Detect which cell encompasses the target text, then output its (X, Y) center coordinate. 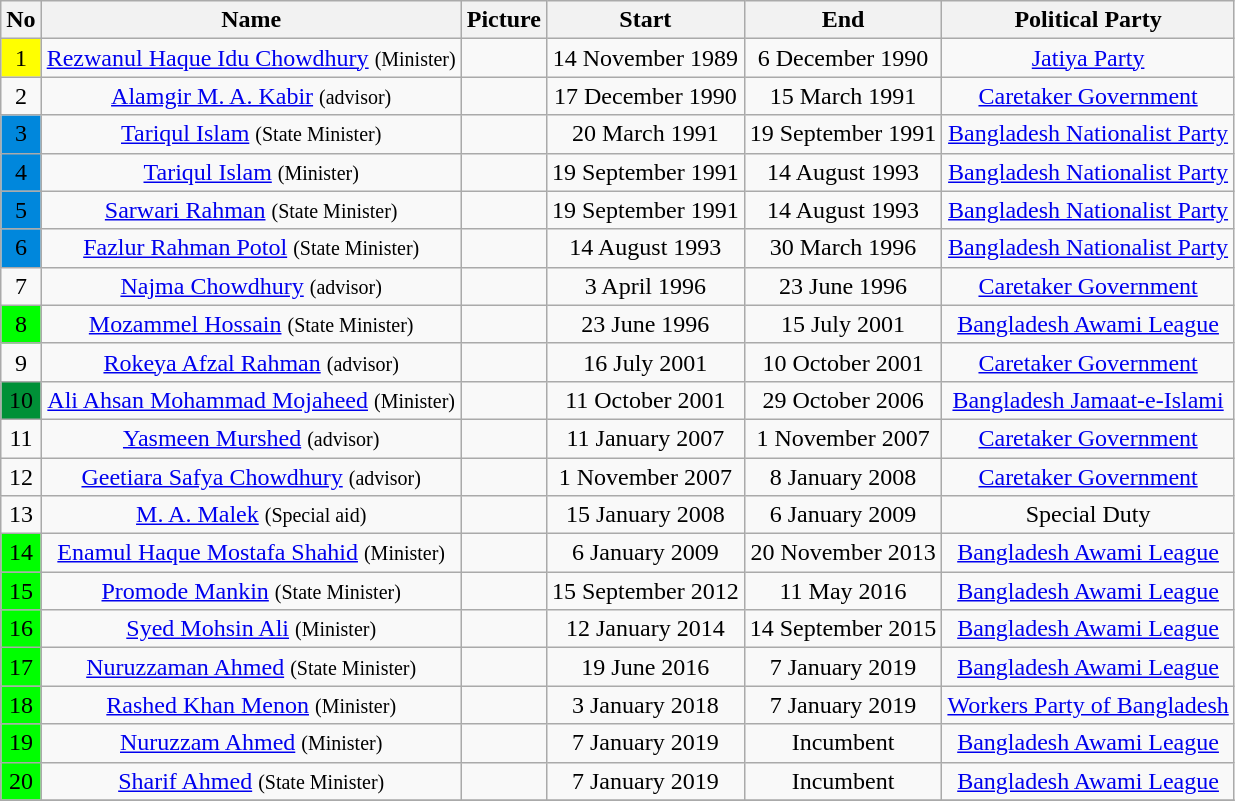
Start (645, 20)
5 (21, 210)
10 (21, 400)
Nuruzzam Ahmed (Minister) (251, 743)
Rokeya Afzal Rahman (advisor) (251, 362)
14 November 1989 (645, 58)
Bangladesh Jamaat-e-Islami (1088, 400)
10 October 2001 (843, 362)
Alamgir M. A. Kabir (advisor) (251, 96)
8 (21, 324)
Workers Party of Bangladesh (1088, 705)
15 March 1991 (843, 96)
Picture (504, 20)
Name (251, 20)
M. A. Malek (Special aid) (251, 515)
11 (21, 438)
14 (21, 553)
29 October 2006 (843, 400)
Nuruzzaman Ahmed (State Minister) (251, 667)
Jatiya Party (1088, 58)
1 (21, 58)
15 September 2012 (645, 591)
Promode Mankin (State Minister) (251, 591)
Najma Chowdhury (advisor) (251, 286)
8 January 2008 (843, 477)
Special Duty (1088, 515)
12 January 2014 (645, 629)
11 January 2007 (645, 438)
Ali Ahsan Mohammad Mojaheed (Minister) (251, 400)
9 (21, 362)
11 October 2001 (645, 400)
Political Party (1088, 20)
3 (21, 134)
12 (21, 477)
6 December 1990 (843, 58)
Sarwari Rahman (State Minister) (251, 210)
6 (21, 248)
3 January 2018 (645, 705)
20 (21, 781)
Mozammel Hossain (State Minister) (251, 324)
Yasmeen Murshed (advisor) (251, 438)
18 (21, 705)
14 September 2015 (843, 629)
Enamul Haque Mostafa Shahid (Minister) (251, 553)
15 January 2008 (645, 515)
End (843, 20)
30 March 1996 (843, 248)
19 June 2016 (645, 667)
Tariqul Islam (State Minister) (251, 134)
7 (21, 286)
2 (21, 96)
Syed Mohsin Ali (Minister) (251, 629)
Rezwanul Haque Idu Chowdhury (Minister) (251, 58)
20 March 1991 (645, 134)
20 November 2013 (843, 553)
3 April 1996 (645, 286)
16 July 2001 (645, 362)
17 December 1990 (645, 96)
17 (21, 667)
Sharif Ahmed (State Minister) (251, 781)
Geetiara Safya Chowdhury (advisor) (251, 477)
19 (21, 743)
4 (21, 172)
13 (21, 515)
15 July 2001 (843, 324)
16 (21, 629)
Rashed Khan Menon (Minister) (251, 705)
15 (21, 591)
No (21, 20)
11 May 2016 (843, 591)
Tariqul Islam (Minister) (251, 172)
Fazlur Rahman Potol (State Minister) (251, 248)
